Extract the (X, Y) coordinate from the center of the cell holding the provided text.  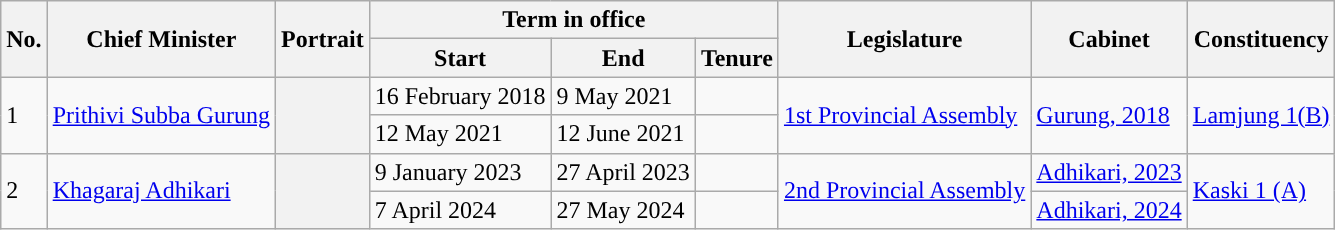
27 May 2024 (623, 210)
Lamjung 1(B) (1261, 115)
Portrait (323, 39)
2nd Provincial Assembly (904, 191)
Khagaraj Adhikari (161, 191)
9 January 2023 (460, 172)
No. (24, 39)
Chief Minister (161, 39)
Start (460, 58)
Term in office (574, 20)
1 (24, 115)
16 February 2018 (460, 96)
Constituency (1261, 39)
Gurung, 2018 (1109, 115)
27 April 2023 (623, 172)
Kaski 1 (A) (1261, 191)
End (623, 58)
Adhikari, 2023 (1109, 172)
Legislature (904, 39)
12 May 2021 (460, 134)
Tenure (736, 58)
9 May 2021 (623, 96)
Prithivi Subba Gurung (161, 115)
1st Provincial Assembly (904, 115)
Adhikari, 2024 (1109, 210)
7 April 2024 (460, 210)
12 June 2021 (623, 134)
Cabinet (1109, 39)
2 (24, 191)
